Locate the cell with the specified text and output its [X, Y] center coordinate. 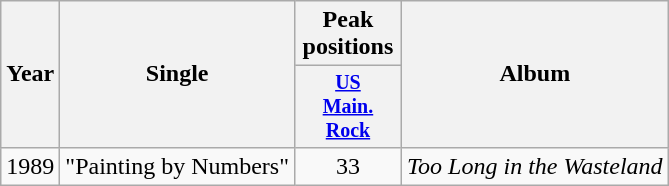
1989 [30, 166]
Peak positions [348, 34]
"Painting by Numbers" [178, 166]
33 [348, 166]
US Main. Rock [348, 106]
Single [178, 74]
Year [30, 74]
Too Long in the Wasteland [534, 166]
Album [534, 74]
